Detect which cell encompasses the target text, then output its (x, y) center coordinate. 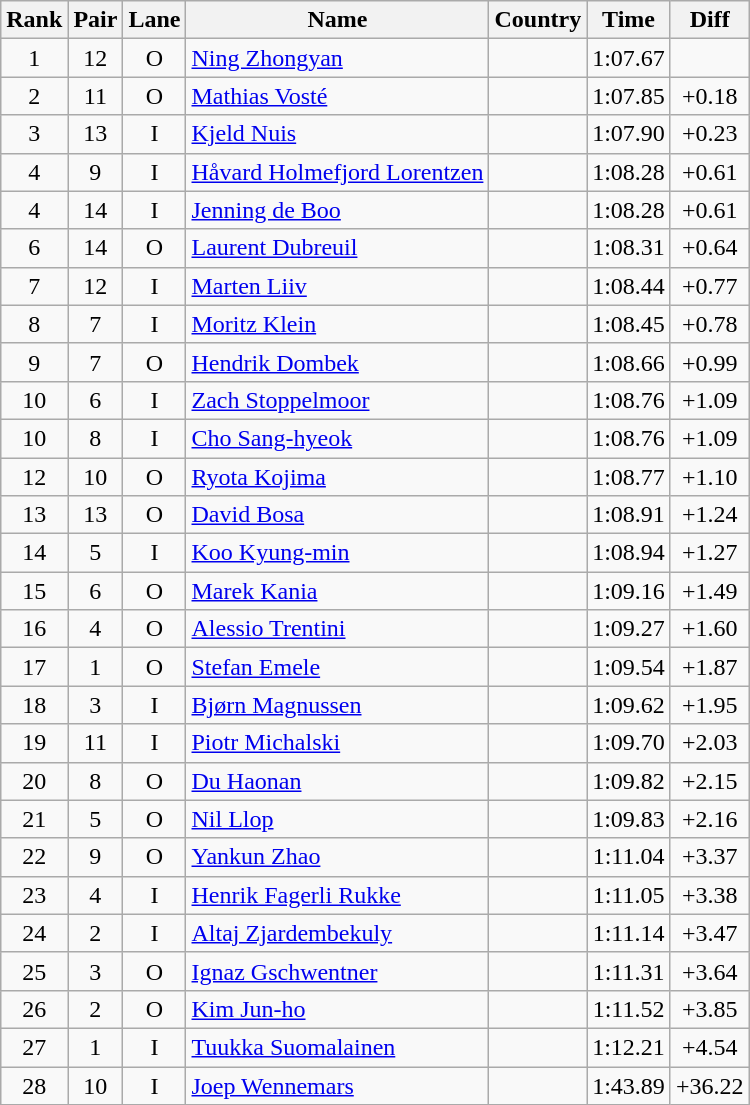
22 (34, 857)
Du Haonan (338, 781)
Bjørn Magnussen (338, 705)
1:11.31 (629, 971)
23 (34, 895)
1:09.54 (629, 667)
1:12.21 (629, 1047)
Zach Stoppelmoor (338, 400)
Kim Jun-ho (338, 1009)
1:08.77 (629, 477)
+36.22 (710, 1085)
David Bosa (338, 515)
Jenning de Boo (338, 210)
1:07.90 (629, 134)
18 (34, 705)
Mathias Vosté (338, 96)
+1.60 (710, 629)
1:08.44 (629, 286)
1:11.04 (629, 857)
Henrik Fagerli Rukke (338, 895)
17 (34, 667)
1:09.82 (629, 781)
1:08.91 (629, 515)
+0.99 (710, 362)
Koo Kyung-min (338, 553)
Moritz Klein (338, 324)
Nil Llop (338, 819)
Joep Wennemars (338, 1085)
+3.38 (710, 895)
+3.47 (710, 933)
Tuukka Suomalainen (338, 1047)
Håvard Holmefjord Lorentzen (338, 172)
25 (34, 971)
1:09.16 (629, 591)
16 (34, 629)
26 (34, 1009)
Kjeld Nuis (338, 134)
19 (34, 743)
+1.49 (710, 591)
+0.64 (710, 248)
1:08.31 (629, 248)
28 (34, 1085)
+0.23 (710, 134)
1:09.70 (629, 743)
+2.15 (710, 781)
Ryota Kojima (338, 477)
Lane (154, 20)
Alessio Trentini (338, 629)
Marek Kania (338, 591)
Piotr Michalski (338, 743)
Cho Sang-hyeok (338, 438)
+1.87 (710, 667)
1:43.89 (629, 1085)
Laurent Dubreuil (338, 248)
Ignaz Gschwentner (338, 971)
1:08.94 (629, 553)
+2.16 (710, 819)
Name (338, 20)
1:07.85 (629, 96)
+1.95 (710, 705)
Stefan Emele (338, 667)
+0.78 (710, 324)
1:09.62 (629, 705)
15 (34, 591)
1:09.27 (629, 629)
Ning Zhongyan (338, 58)
1:11.52 (629, 1009)
Altaj Zjardembekuly (338, 933)
Country (538, 20)
20 (34, 781)
+1.27 (710, 553)
21 (34, 819)
1:08.45 (629, 324)
1:08.66 (629, 362)
Hendrik Dombek (338, 362)
1:11.05 (629, 895)
+1.24 (710, 515)
+0.18 (710, 96)
+3.85 (710, 1009)
+3.64 (710, 971)
Rank (34, 20)
+1.10 (710, 477)
Marten Liiv (338, 286)
1:07.67 (629, 58)
Yankun Zhao (338, 857)
27 (34, 1047)
Time (629, 20)
24 (34, 933)
+0.77 (710, 286)
+3.37 (710, 857)
Pair (96, 20)
Diff (710, 20)
1:09.83 (629, 819)
+4.54 (710, 1047)
1:11.14 (629, 933)
+2.03 (710, 743)
